Locate the cell with the specified text and output its [x, y] center coordinate. 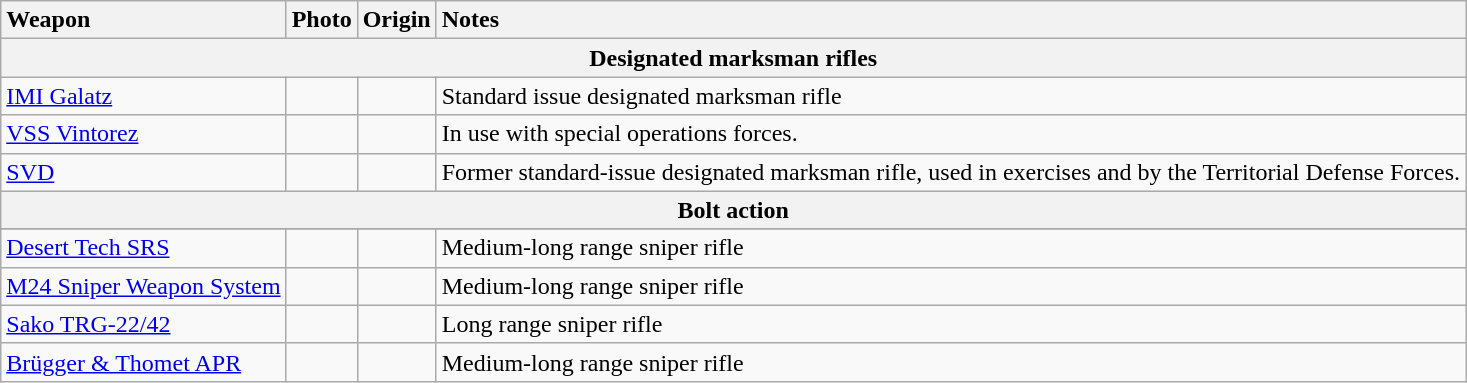
Photo [322, 20]
IMI Galatz [144, 96]
Standard issue designated marksman rifle [950, 96]
In use with special operations forces. [950, 134]
Origin [396, 20]
SVD [144, 172]
Desert Tech SRS [144, 248]
Weapon [144, 20]
M24 Sniper Weapon System [144, 286]
Long range sniper rifle [950, 324]
Brügger & Thomet APR [144, 362]
VSS Vintorez [144, 134]
Former standard-issue designated marksman rifle, used in exercises and by the Territorial Defense Forces. [950, 172]
Bolt action [734, 210]
Notes [950, 20]
Designated marksman rifles [734, 58]
Sako TRG-22/42 [144, 324]
